Detect which cell encompasses the target text, then output its [X, Y] center coordinate. 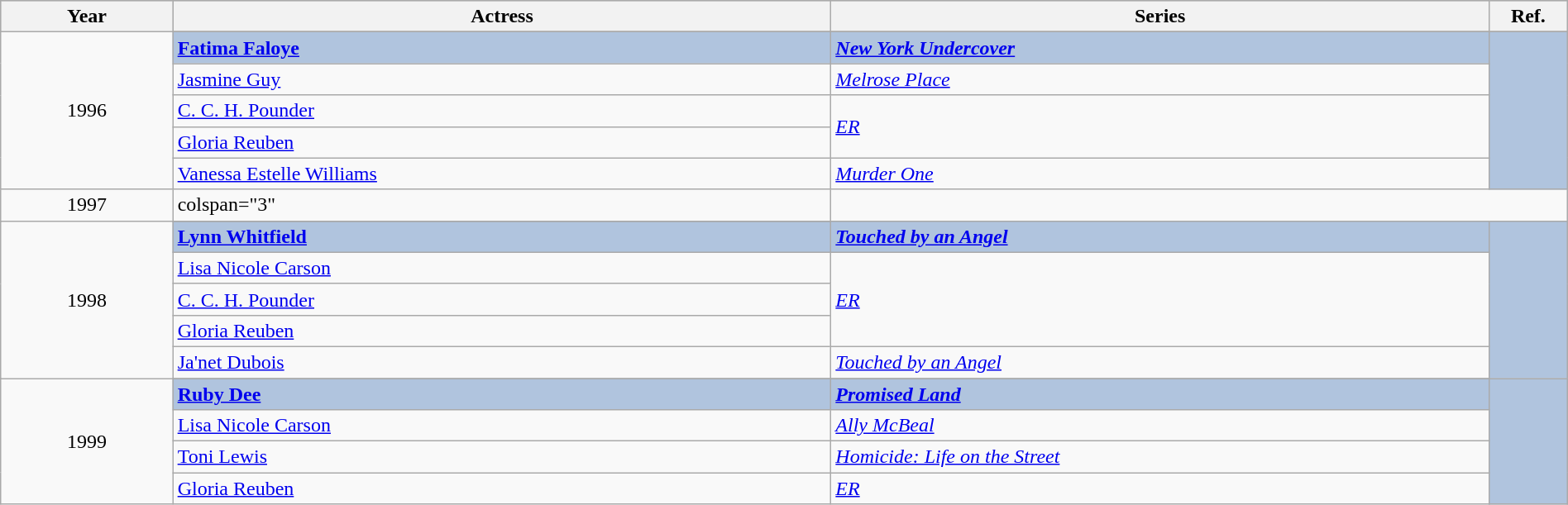
Series [1160, 17]
Homicide: Life on the Street [1160, 457]
Fatima Faloye [502, 48]
Toni Lewis [502, 457]
Murder One [1160, 174]
Lynn Whitfield [502, 236]
Ref. [1528, 17]
New York Undercover [1160, 48]
1999 [87, 441]
Melrose Place [1160, 79]
1997 [87, 205]
1996 [87, 111]
Actress [502, 17]
Year [87, 17]
Vanessa Estelle Williams [502, 174]
Ruby Dee [502, 394]
colspan="3" [502, 205]
Promised Land [1160, 394]
Ally McBeal [1160, 426]
1998 [87, 299]
Ja'net Dubois [502, 362]
Jasmine Guy [502, 79]
